Provide the [x, y] coordinate of the cell's center where the given text is located.  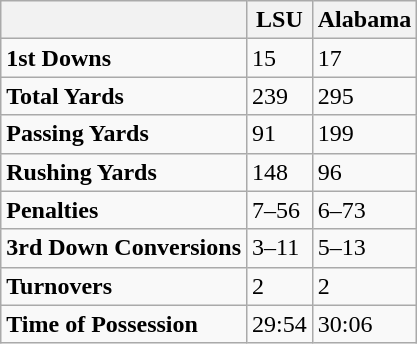
96 [364, 172]
148 [280, 172]
15 [280, 58]
LSU [280, 20]
Rushing Yards [124, 172]
6–73 [364, 210]
295 [364, 96]
3rd Down Conversions [124, 248]
Total Yards [124, 96]
Passing Yards [124, 134]
7–56 [280, 210]
30:06 [364, 324]
199 [364, 134]
Penalties [124, 210]
239 [280, 96]
Turnovers [124, 286]
91 [280, 134]
5–13 [364, 248]
29:54 [280, 324]
Alabama [364, 20]
3–11 [280, 248]
17 [364, 58]
Time of Possession [124, 324]
1st Downs [124, 58]
